From the cell containing the given text, extract its center point as (x, y) coordinate. 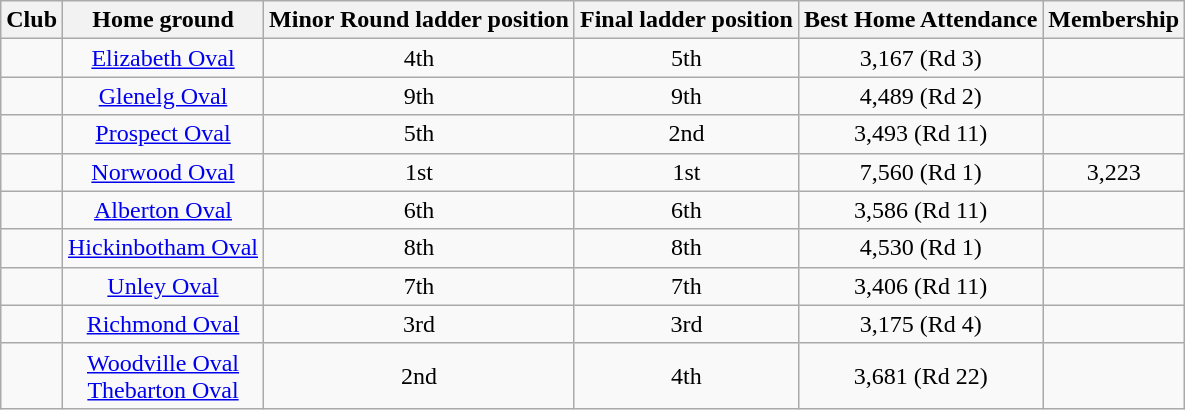
Richmond Oval (164, 324)
Club (32, 20)
Alberton Oval (164, 210)
Prospect Oval (164, 134)
3,406 (Rd 11) (920, 286)
3,681 (Rd 22) (920, 376)
3,493 (Rd 11) (920, 134)
4,489 (Rd 2) (920, 96)
3,167 (Rd 3) (920, 58)
Best Home Attendance (920, 20)
3,175 (Rd 4) (920, 324)
Membership (1114, 20)
Home ground (164, 20)
Elizabeth Oval (164, 58)
Minor Round ladder position (420, 20)
Hickinbotham Oval (164, 248)
Glenelg Oval (164, 96)
3,223 (1114, 172)
Norwood Oval (164, 172)
4,530 (Rd 1) (920, 248)
Unley Oval (164, 286)
3,586 (Rd 11) (920, 210)
7,560 (Rd 1) (920, 172)
Final ladder position (686, 20)
Woodville OvalThebarton Oval (164, 376)
